Provide the (X, Y) coordinate of the cell's center where the given text is located.  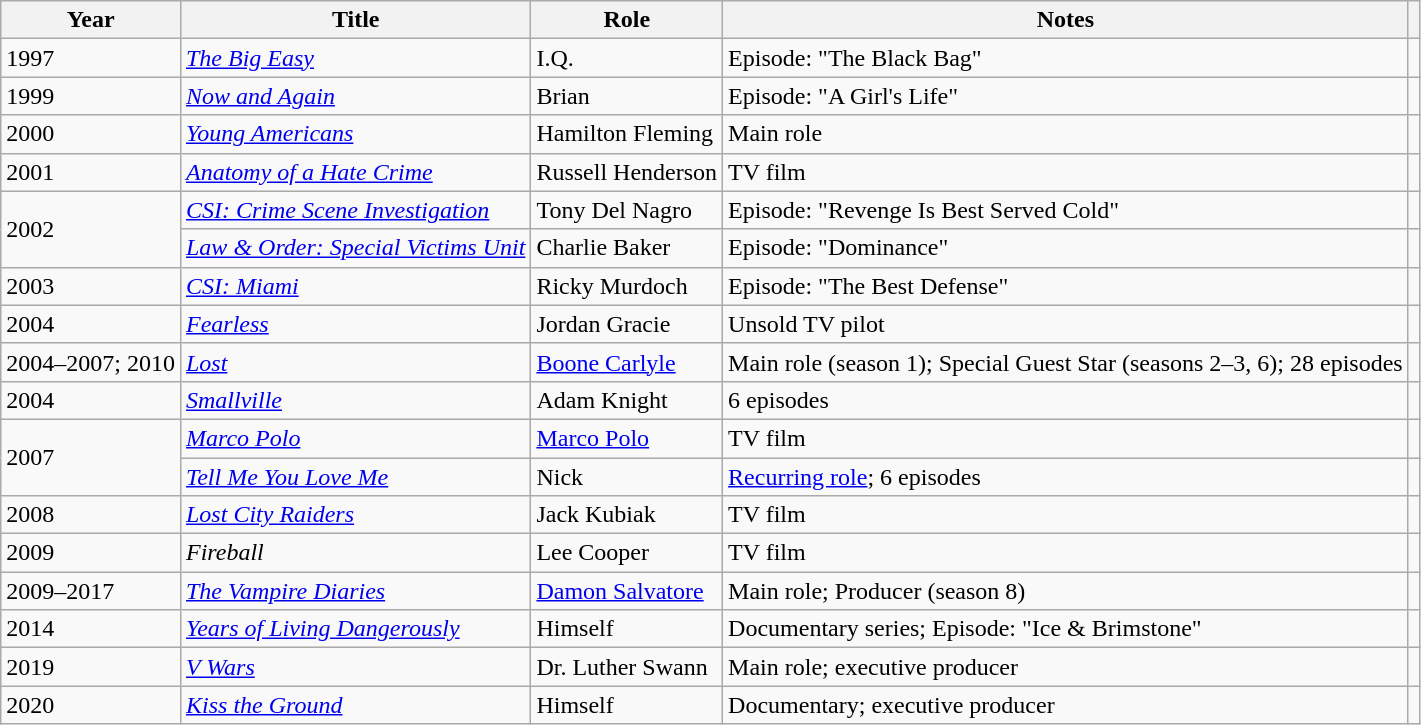
Role (627, 20)
Young Americans (355, 134)
2009–2017 (91, 591)
Documentary; executive producer (1066, 705)
Jack Kubiak (627, 515)
Year (91, 20)
Episode: "Dominance" (1066, 248)
I.Q. (627, 58)
Tony Del Nagro (627, 210)
Episode: "The Best Defense" (1066, 286)
Documentary series; Episode: "Ice & Brimstone" (1066, 629)
V Wars (355, 667)
Recurring role; 6 episodes (1066, 477)
6 episodes (1066, 400)
Brian (627, 96)
Kiss the Ground (355, 705)
2019 (91, 667)
2001 (91, 172)
Now and Again (355, 96)
Lost City Raiders (355, 515)
2002 (91, 229)
Ricky Murdoch (627, 286)
Hamilton Fleming (627, 134)
2009 (91, 553)
Main role (season 1); Special Guest Star (seasons 2–3, 6); 28 episodes (1066, 362)
Tell Me You Love Me (355, 477)
Damon Salvatore (627, 591)
Charlie Baker (627, 248)
Nick (627, 477)
Unsold TV pilot (1066, 324)
Anatomy of a Hate Crime (355, 172)
Notes (1066, 20)
Main role (1066, 134)
2000 (91, 134)
Main role; Producer (season 8) (1066, 591)
2020 (91, 705)
Years of Living Dangerously (355, 629)
Fearless (355, 324)
1999 (91, 96)
Episode: "The Black Bag" (1066, 58)
Title (355, 20)
CSI: Miami (355, 286)
Lee Cooper (627, 553)
Main role; executive producer (1066, 667)
The Vampire Diaries (355, 591)
Boone Carlyle (627, 362)
1997 (91, 58)
Smallville (355, 400)
Law & Order: Special Victims Unit (355, 248)
Fireball (355, 553)
Episode: "A Girl's Life" (1066, 96)
Episode: "Revenge Is Best Served Cold" (1066, 210)
Dr. Luther Swann (627, 667)
Lost (355, 362)
Jordan Gracie (627, 324)
Adam Knight (627, 400)
The Big Easy (355, 58)
2008 (91, 515)
Russell Henderson (627, 172)
2004–2007; 2010 (91, 362)
2007 (91, 457)
2014 (91, 629)
CSI: Crime Scene Investigation (355, 210)
2003 (91, 286)
